Search for the cell housing the specified text and yield its [X, Y] center coordinate. 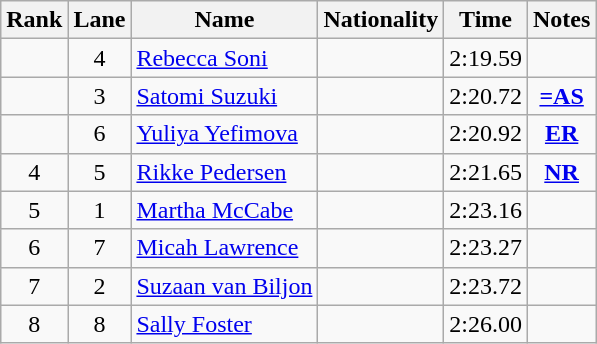
2:26.00 [486, 324]
Lane [100, 20]
Nationality [381, 20]
2:23.16 [486, 210]
1 [100, 210]
2:19.59 [486, 58]
Rebecca Soni [224, 58]
Suzaan van Biljon [224, 286]
Rank [34, 20]
2:20.92 [486, 134]
Time [486, 20]
Name [224, 20]
2:21.65 [486, 172]
ER [561, 134]
2:23.72 [486, 286]
Micah Lawrence [224, 248]
Rikke Pedersen [224, 172]
3 [100, 96]
2 [100, 286]
Sally Foster [224, 324]
Martha McCabe [224, 210]
Satomi Suzuki [224, 96]
2:20.72 [486, 96]
=AS [561, 96]
Notes [561, 20]
NR [561, 172]
2:23.27 [486, 248]
Yuliya Yefimova [224, 134]
